Determine the [x, y] coordinate at the center of the cell enclosing the given text.  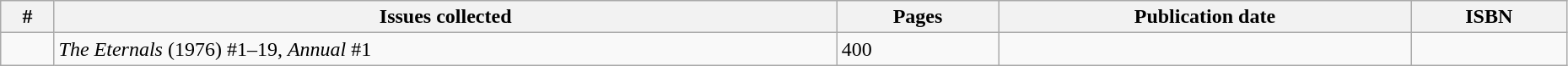
Publication date [1205, 17]
ISBN [1489, 17]
400 [918, 49]
# [27, 17]
The Eternals (1976) #1–19, Annual #1 [445, 49]
Pages [918, 17]
Issues collected [445, 17]
